Detect which cell encompasses the target text, then output its [x, y] center coordinate. 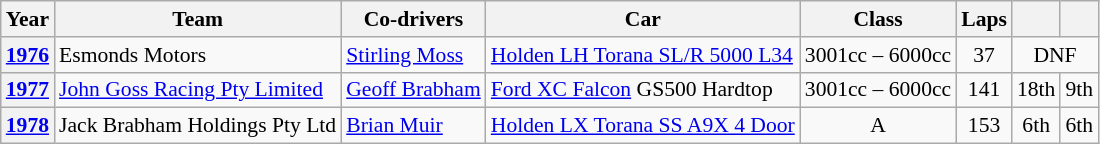
141 [984, 90]
A [878, 126]
Geoff Brabham [414, 90]
Ford XC Falcon GS500 Hardtop [643, 90]
Co-drivers [414, 19]
Stirling Moss [414, 55]
Holden LH Torana SL/R 5000 L34 [643, 55]
Team [198, 19]
Car [643, 19]
Jack Brabham Holdings Pty Ltd [198, 126]
153 [984, 126]
Laps [984, 19]
Holden LX Torana SS A9X 4 Door [643, 126]
Class [878, 19]
John Goss Racing Pty Limited [198, 90]
18th [1036, 90]
DNF [1055, 55]
1978 [28, 126]
37 [984, 55]
1977 [28, 90]
1976 [28, 55]
Esmonds Motors [198, 55]
Brian Muir [414, 126]
Year [28, 19]
9th [1079, 90]
